Return (x, y) of the center of cell containing provided text 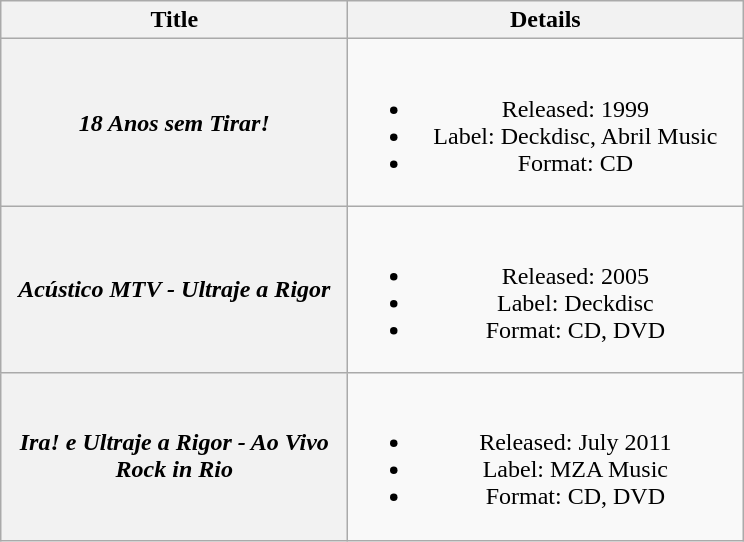
Acústico MTV - Ultraje a Rigor (174, 290)
Released: July 2011Label: MZA MusicFormat: CD, DVD (546, 456)
Ira! e Ultraje a Rigor - Ao Vivo Rock in Rio (174, 456)
Details (546, 20)
Title (174, 20)
18 Anos sem Tirar! (174, 122)
Released: 1999Label: Deckdisc, Abril MusicFormat: CD (546, 122)
Released: 2005Label: DeckdiscFormat: CD, DVD (546, 290)
